Scan for the cell matching the given text and deliver its [X, Y] coordinate at center. 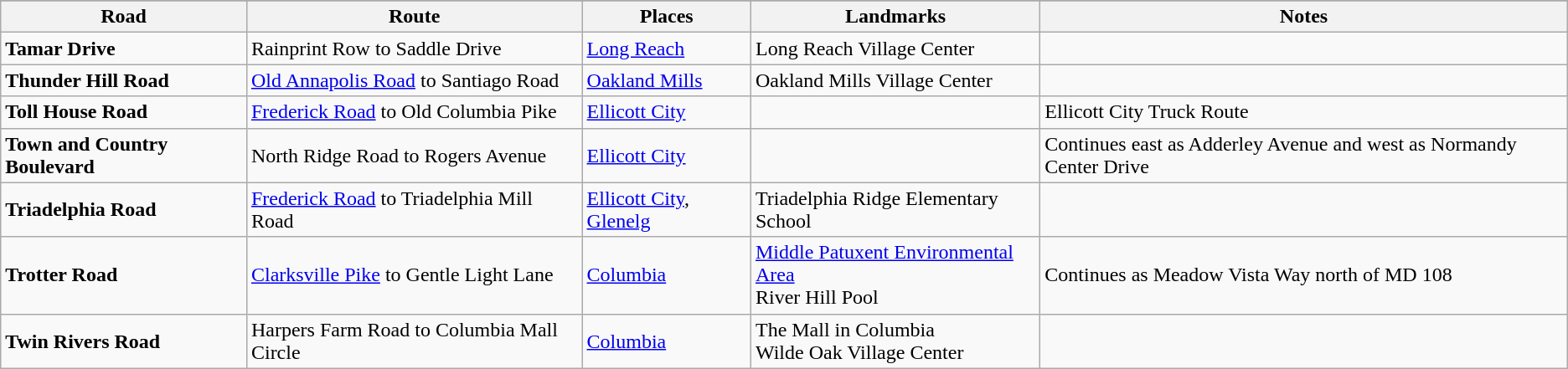
Frederick Road to Old Columbia Pike [414, 112]
Road [124, 17]
Harpers Farm Road to Columbia Mall Circle [414, 341]
Long Reach [667, 49]
Oakland Mills Village Center [895, 80]
Clarksville Pike to Gentle Light Lane [414, 275]
Places [667, 17]
Oakland Mills [667, 80]
Ellicott City Truck Route [1303, 112]
Thunder Hill Road [124, 80]
Trotter Road [124, 275]
Middle Patuxent Environmental AreaRiver Hill Pool [895, 275]
Rainprint Row to Saddle Drive [414, 49]
Toll House Road [124, 112]
Continues as Meadow Vista Way north of MD 108 [1303, 275]
The Mall in ColumbiaWilde Oak Village Center [895, 341]
North Ridge Road to Rogers Avenue [414, 156]
Twin Rivers Road [124, 341]
Tamar Drive [124, 49]
Landmarks [895, 17]
Old Annapolis Road to Santiago Road [414, 80]
Continues east as Adderley Avenue and west as Normandy Center Drive [1303, 156]
Ellicott City, Glenelg [667, 209]
Triadelphia Ridge Elementary School [895, 209]
Triadelphia Road [124, 209]
Long Reach Village Center [895, 49]
Notes [1303, 17]
Route [414, 17]
Frederick Road to Triadelphia Mill Road [414, 209]
Town and Country Boulevard [124, 156]
